Extract the (X, Y) coordinate from the center of the cell holding the provided text.  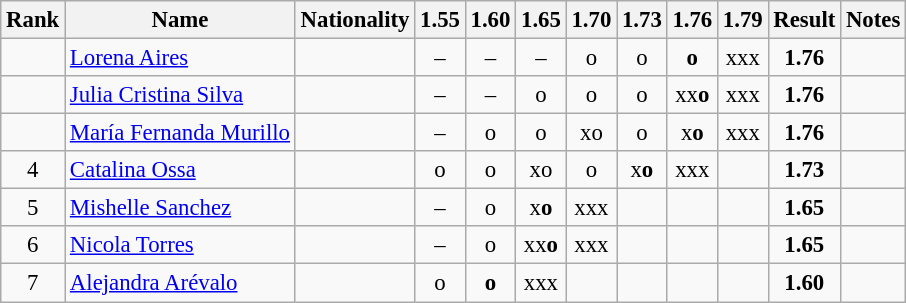
Notes (874, 20)
Mishelle Sanchez (180, 208)
1.79 (743, 20)
5 (33, 208)
María Fernanda Murillo (180, 133)
Rank (33, 20)
Julia Cristina Silva (180, 95)
Lorena Aires (180, 58)
Alejandra Arévalo (180, 283)
6 (33, 245)
Nicola Torres (180, 245)
1.55 (440, 20)
Nationality (354, 20)
Name (180, 20)
7 (33, 283)
4 (33, 170)
Result (804, 20)
1.70 (591, 20)
Catalina Ossa (180, 170)
